Pinpoint the cell where the given text exists, returning its [X, Y] midpoint coordinate. 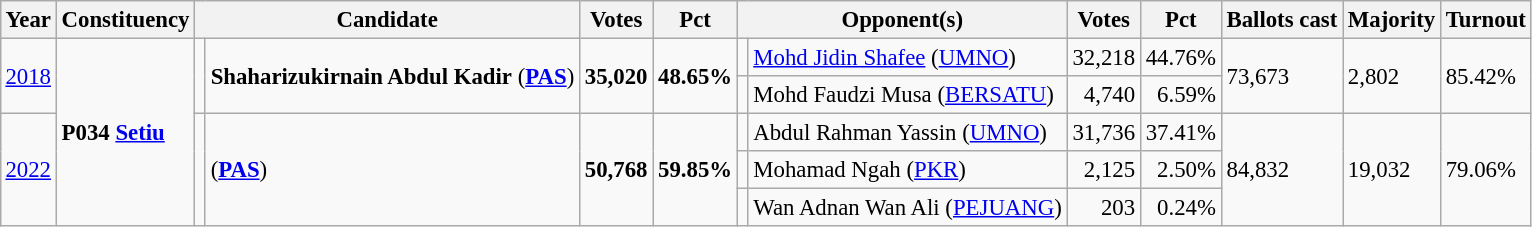
2,802 [1392, 76]
2018 [28, 76]
44.76% [1180, 57]
32,218 [1104, 57]
48.65% [696, 76]
79.06% [1486, 170]
6.59% [1180, 95]
Turnout [1486, 20]
0.24% [1180, 208]
Constituency [125, 20]
31,736 [1104, 133]
Year [28, 20]
2.50% [1180, 170]
84,832 [1282, 170]
(PAS) [392, 170]
37.41% [1180, 133]
Mohamad Ngah (PKR) [908, 170]
Majority [1392, 20]
P034 Setiu [125, 132]
85.42% [1486, 76]
50,768 [616, 170]
Mohd Jidin Shafee (UMNO) [908, 57]
Abdul Rahman Yassin (UMNO) [908, 133]
Candidate [388, 20]
2022 [28, 170]
203 [1104, 208]
73,673 [1282, 76]
Shaharizukirnain Abdul Kadir (PAS) [392, 76]
59.85% [696, 170]
4,740 [1104, 95]
Opponent(s) [902, 20]
Ballots cast [1282, 20]
19,032 [1392, 170]
Wan Adnan Wan Ali (PEJUANG) [908, 208]
35,020 [616, 76]
2,125 [1104, 170]
Mohd Faudzi Musa (BERSATU) [908, 95]
